Detect which cell encompasses the target text, then output its (X, Y) center coordinate. 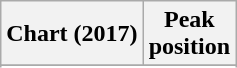
Peak position (189, 34)
Chart (2017) (72, 34)
